Detect which cell encompasses the target text, then output its [x, y] center coordinate. 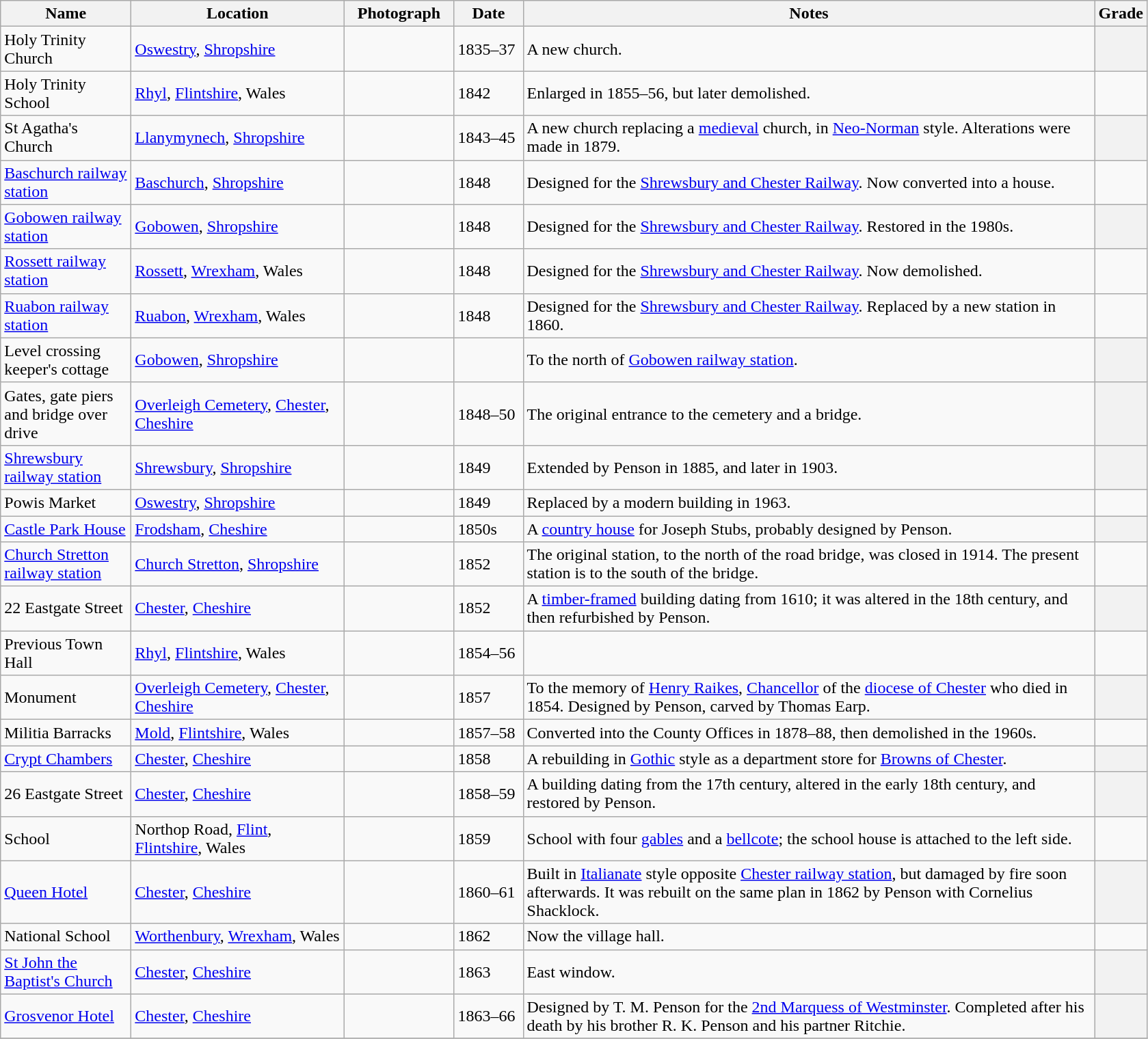
Frodsham, Cheshire [238, 528]
Converted into the County Offices in 1878–88, then demolished in the 1960s. [809, 733]
Llanymynech, Shropshire [238, 138]
Date [488, 14]
1850s [488, 528]
26 Eastgate Street [66, 794]
Location [238, 14]
Photograph [399, 14]
Gobowen railway station [66, 227]
1858–59 [488, 794]
1854–56 [488, 653]
St Agatha's Church [66, 138]
School with four gables and a bellcote; the school house is attached to the left side. [809, 838]
Holy Trinity Church [66, 49]
1857 [488, 697]
Powis Market [66, 502]
National School [66, 936]
1842 [488, 93]
Designed for the Shrewsbury and Chester Railway. Now demolished. [809, 271]
1848–50 [488, 414]
Extended by Penson in 1885, and later in 1903. [809, 468]
The original entrance to the cemetery and a bridge. [809, 414]
Rossett railway station [66, 271]
Designed for the Shrewsbury and Chester Railway. Now converted into a house. [809, 182]
A timber-framed building dating from 1610; it was altered in the 18th century, and then refurbished by Penson. [809, 608]
Militia Barracks [66, 733]
Now the village hall. [809, 936]
Church Stretton railway station [66, 565]
Church Stretton, Shropshire [238, 565]
Queen Hotel [66, 892]
Previous Town Hall [66, 653]
Worthenbury, Wrexham, Wales [238, 936]
Shrewsbury, Shropshire [238, 468]
1862 [488, 936]
Grosvenor Hotel [66, 1016]
A country house for Joseph Stubs, probably designed by Penson. [809, 528]
Ruabon railway station [66, 316]
A new church. [809, 49]
School [66, 838]
Holy Trinity School [66, 93]
East window. [809, 972]
1835–37 [488, 49]
Designed for the Shrewsbury and Chester Railway. Replaced by a new station in 1860. [809, 316]
Designed by T. M. Penson for the 2nd Marquess of Westminster. Completed after his death by his brother R. K. Penson and his partner Ritchie. [809, 1016]
1857–58 [488, 733]
Ruabon, Wrexham, Wales [238, 316]
1859 [488, 838]
Level crossing keeper's cottage [66, 360]
Monument [66, 697]
To the north of Gobowen railway station. [809, 360]
A building dating from the 17th century, altered in the early 18th century, and restored by Penson. [809, 794]
The original station, to the north of the road bridge, was closed in 1914. The present station is to the south of the bridge. [809, 565]
A new church replacing a medieval church, in Neo-Norman style. Alterations were made in 1879. [809, 138]
To the memory of Henry Raikes, Chancellor of the diocese of Chester who died in 1854. Designed by Penson, carved by Thomas Earp. [809, 697]
Baschurch railway station [66, 182]
Baschurch, Shropshire [238, 182]
Northop Road, Flint, Flintshire, Wales [238, 838]
Designed for the Shrewsbury and Chester Railway. Restored in the 1980s. [809, 227]
1863 [488, 972]
Shrewsbury railway station [66, 468]
Rossett, Wrexham, Wales [238, 271]
Name [66, 14]
1858 [488, 759]
Castle Park House [66, 528]
A rebuilding in Gothic style as a department store for Browns of Chester. [809, 759]
22 Eastgate Street [66, 608]
1863–66 [488, 1016]
Mold, Flintshire, Wales [238, 733]
St John the Baptist's Church [66, 972]
Replaced by a modern building in 1963. [809, 502]
Grade [1121, 14]
Crypt Chambers [66, 759]
Gates, gate piers and bridge over drive [66, 414]
1860–61 [488, 892]
Enlarged in 1855–56, but later demolished. [809, 93]
1843–45 [488, 138]
Notes [809, 14]
